Locate the cell with the specified text and output its (X, Y) center coordinate. 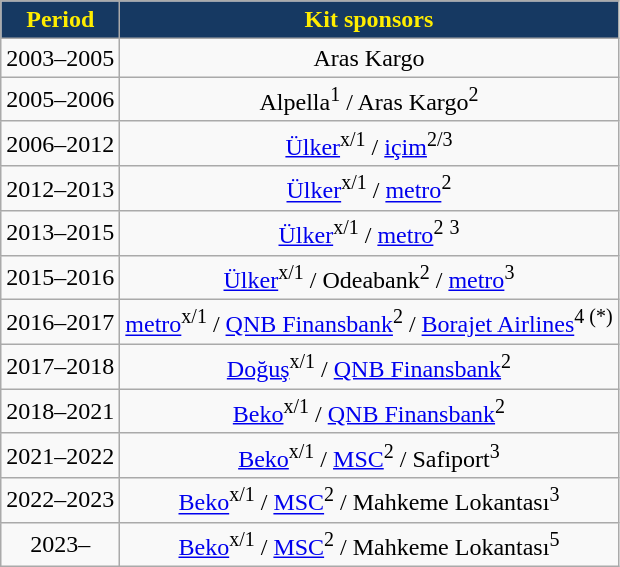
Bekox/1 / MSC2 / Mahkeme Lokantası5 (369, 544)
Ülkerx/1 / Odeabank2 / metro3 (369, 278)
2021–2022 (60, 456)
2018–2021 (60, 412)
2013–2015 (60, 234)
Aras Kargo (369, 58)
Bekox/1 / QNB Finansbank2 (369, 412)
2023– (60, 544)
Alpella1 / Aras Kargo2 (369, 100)
Bekox/1 / MSC2 / Safiport3 (369, 456)
Ülkerx/1 / metro2 3 (369, 234)
Bekox/1 / MSC2 / Mahkeme Lokantası3 (369, 500)
Doğuşx/1 / QNB Finansbank2 (369, 366)
2022–2023 (60, 500)
metrox/1 / QNB Finansbank2 / Borajet Airlines4 (*) (369, 322)
Period (60, 20)
Ülkerx/1 / metro2 (369, 188)
2012–2013 (60, 188)
Kit sponsors (369, 20)
2005–2006 (60, 100)
2006–2012 (60, 144)
Ülkerx/1 / içim2/3 (369, 144)
2017–2018 (60, 366)
2016–2017 (60, 322)
2015–2016 (60, 278)
2003–2005 (60, 58)
